Return the (x, y) coordinate for the center point of the cell that contains the specified text.  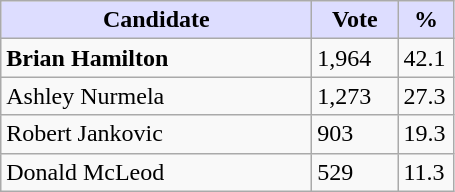
1,273 (355, 96)
903 (355, 134)
Brian Hamilton (156, 58)
Robert Jankovic (156, 134)
42.1 (426, 58)
Candidate (156, 20)
529 (355, 172)
Ashley Nurmela (156, 96)
% (426, 20)
Vote (355, 20)
19.3 (426, 134)
1,964 (355, 58)
Donald McLeod (156, 172)
27.3 (426, 96)
11.3 (426, 172)
